Identify which cell holds the provided text, then report its [X, Y] central coordinate. 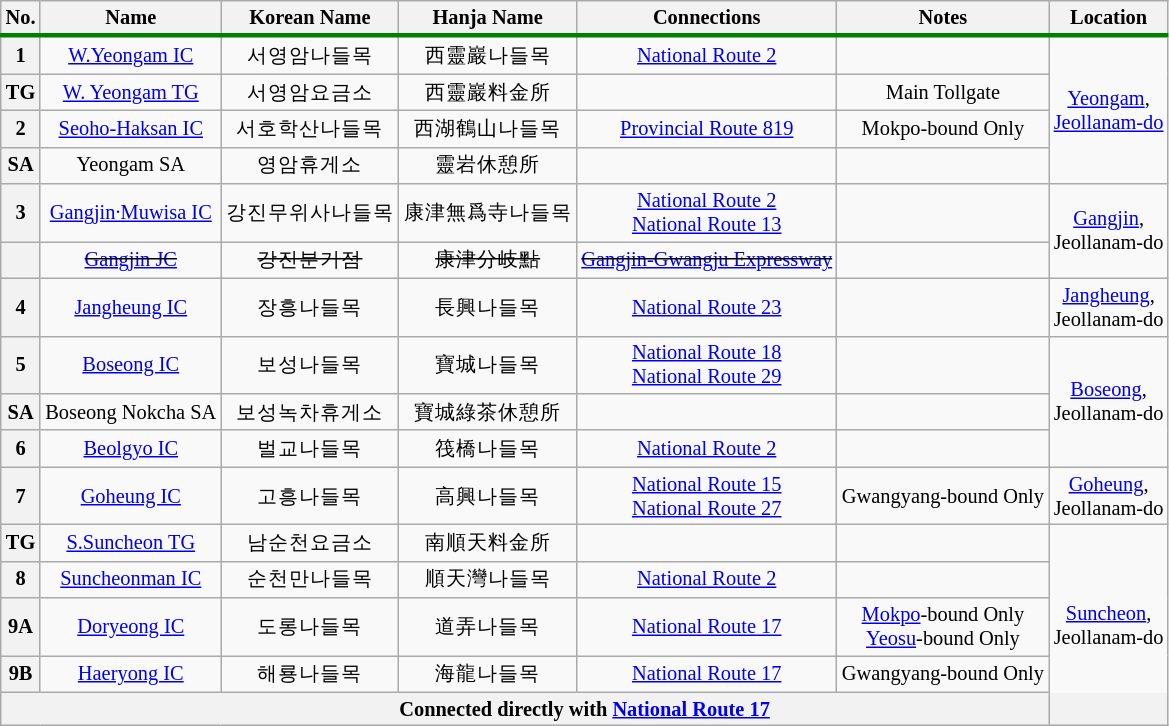
보성나들목 [310, 365]
長興나들목 [488, 307]
Hanja Name [488, 18]
서영암요금소 [310, 92]
National Route 15 National Route 27 [706, 496]
W.Yeongam IC [130, 55]
Gangjin,Jeollanam-do [1109, 231]
Korean Name [310, 18]
해룡나들목 [310, 674]
Gangjin·Muwisa IC [130, 213]
Haeryong IC [130, 674]
Goheung,Jeollanam-do [1109, 496]
Yeongam,Jeollanam-do [1109, 110]
Jangheung IC [130, 307]
Boseong Nokcha SA [130, 412]
Provincial Route 819 [706, 128]
Goheung IC [130, 496]
National Route 2 National Route 13 [706, 213]
8 [21, 580]
벌교나들목 [310, 448]
Gangjin JC [130, 260]
西靈巖料金所 [488, 92]
Beolgyo IC [130, 448]
寶城綠茶休憩所 [488, 412]
Notes [943, 18]
Seoho-Haksan IC [130, 128]
고흥나들목 [310, 496]
6 [21, 448]
영암휴게소 [310, 166]
National Route 23 [706, 307]
Boseong IC [130, 365]
보성녹차휴게소 [310, 412]
서영암나들목 [310, 55]
寶城나들목 [488, 365]
Yeongam SA [130, 166]
도롱나들목 [310, 627]
9A [21, 627]
강진분기점 [310, 260]
西湖鶴山나들목 [488, 128]
海龍나들목 [488, 674]
高興나들목 [488, 496]
順天灣나들목 [488, 580]
康津無爲寺나들목 [488, 213]
No. [21, 18]
Mokpo-bound OnlyYeosu-bound Only [943, 627]
장흥나들목 [310, 307]
9B [21, 674]
Mokpo-bound Only [943, 128]
3 [21, 213]
남순천요금소 [310, 542]
순천만나들목 [310, 580]
2 [21, 128]
W. Yeongam TG [130, 92]
Connections [706, 18]
Connected directly with National Route 17 [585, 709]
National Route 18 National Route 29 [706, 365]
靈岩休憩所 [488, 166]
7 [21, 496]
Suncheon,Jeollanam-do [1109, 624]
서호학산나들목 [310, 128]
Gangjin-Gwangju Expressway [706, 260]
5 [21, 365]
강진무위사나들목 [310, 213]
1 [21, 55]
S.Suncheon TG [130, 542]
Boseong,Jeollanam-do [1109, 402]
4 [21, 307]
Location [1109, 18]
Main Tollgate [943, 92]
西靈巖나들목 [488, 55]
Name [130, 18]
南順天料金所 [488, 542]
道弄나들목 [488, 627]
Jangheung,Jeollanam-do [1109, 307]
筏橋나들목 [488, 448]
Doryeong IC [130, 627]
Suncheonman IC [130, 580]
康津分岐點 [488, 260]
